For the text-containing cell, return its midpoint in [x, y] coordinate format. 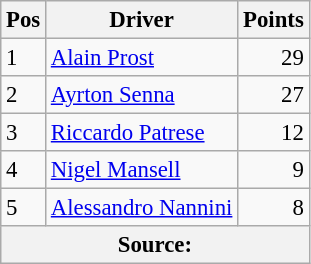
Points [274, 20]
Driver [142, 20]
Pos [24, 20]
Riccardo Patrese [142, 133]
12 [274, 133]
1 [24, 58]
Nigel Mansell [142, 170]
27 [274, 95]
2 [24, 95]
Ayrton Senna [142, 95]
4 [24, 170]
29 [274, 58]
9 [274, 170]
5 [24, 208]
Alessandro Nannini [142, 208]
Alain Prost [142, 58]
8 [274, 208]
3 [24, 133]
Source: [155, 245]
